Determine the (X, Y) coordinate at the center of the cell enclosing the given text.  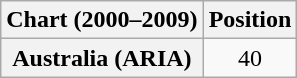
Australia (ARIA) (102, 58)
40 (250, 58)
Chart (2000–2009) (102, 20)
Position (250, 20)
